Capture the cell that displays the provided text and extract its [X, Y] central coordinate. 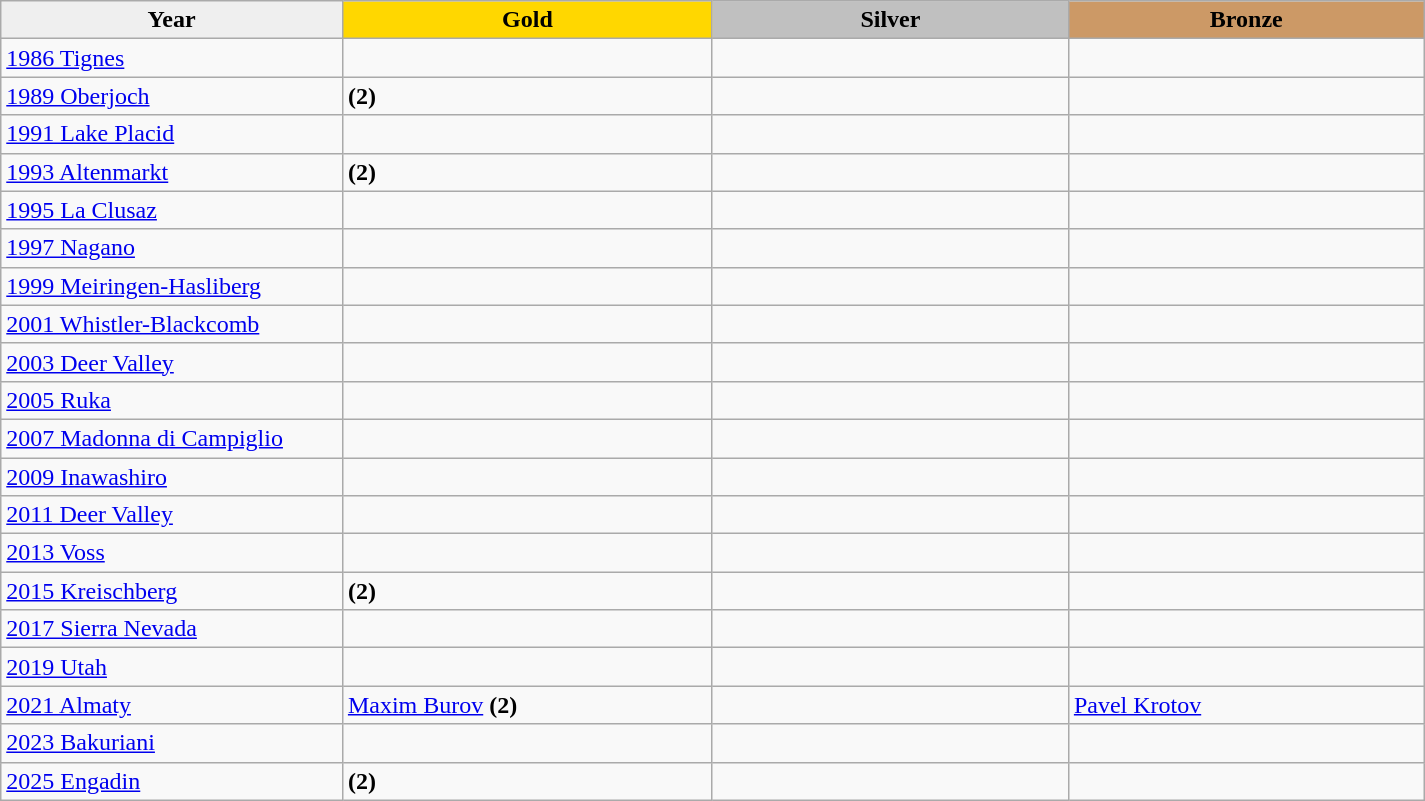
Silver [890, 20]
1999 Meiringen-Hasliberg [172, 286]
Gold [527, 20]
2011 Deer Valley [172, 515]
1997 Nagano [172, 248]
2025 Engadin [172, 781]
2017 Sierra Nevada [172, 629]
Year [172, 20]
2001 Whistler-Blackcomb [172, 324]
2003 Deer Valley [172, 362]
2019 Utah [172, 667]
1993 Altenmarkt [172, 172]
2021 Almaty [172, 705]
2015 Kreischberg [172, 591]
2009 Inawashiro [172, 477]
1995 La Clusaz [172, 210]
Bronze [1246, 20]
1989 Oberjoch [172, 96]
Pavel Krotov [1246, 705]
Maxim Burov (2) [527, 705]
2013 Voss [172, 553]
1986 Tignes [172, 58]
2005 Ruka [172, 400]
1991 Lake Placid [172, 134]
2007 Madonna di Campiglio [172, 438]
2023 Bakuriani [172, 743]
